Provide the [X, Y] coordinate of the cell's center where the given text is located.  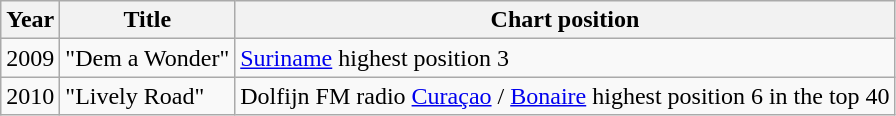
"Lively Road" [148, 96]
Chart position [565, 20]
Dolfijn FM radio Curaçao / Bonaire highest position 6 in the top 40 [565, 96]
Title [148, 20]
Year [30, 20]
2009 [30, 58]
2010 [30, 96]
"Dem a Wonder" [148, 58]
Suriname highest position 3 [565, 58]
